Determine the (X, Y) coordinate at the center of the cell enclosing the given text.  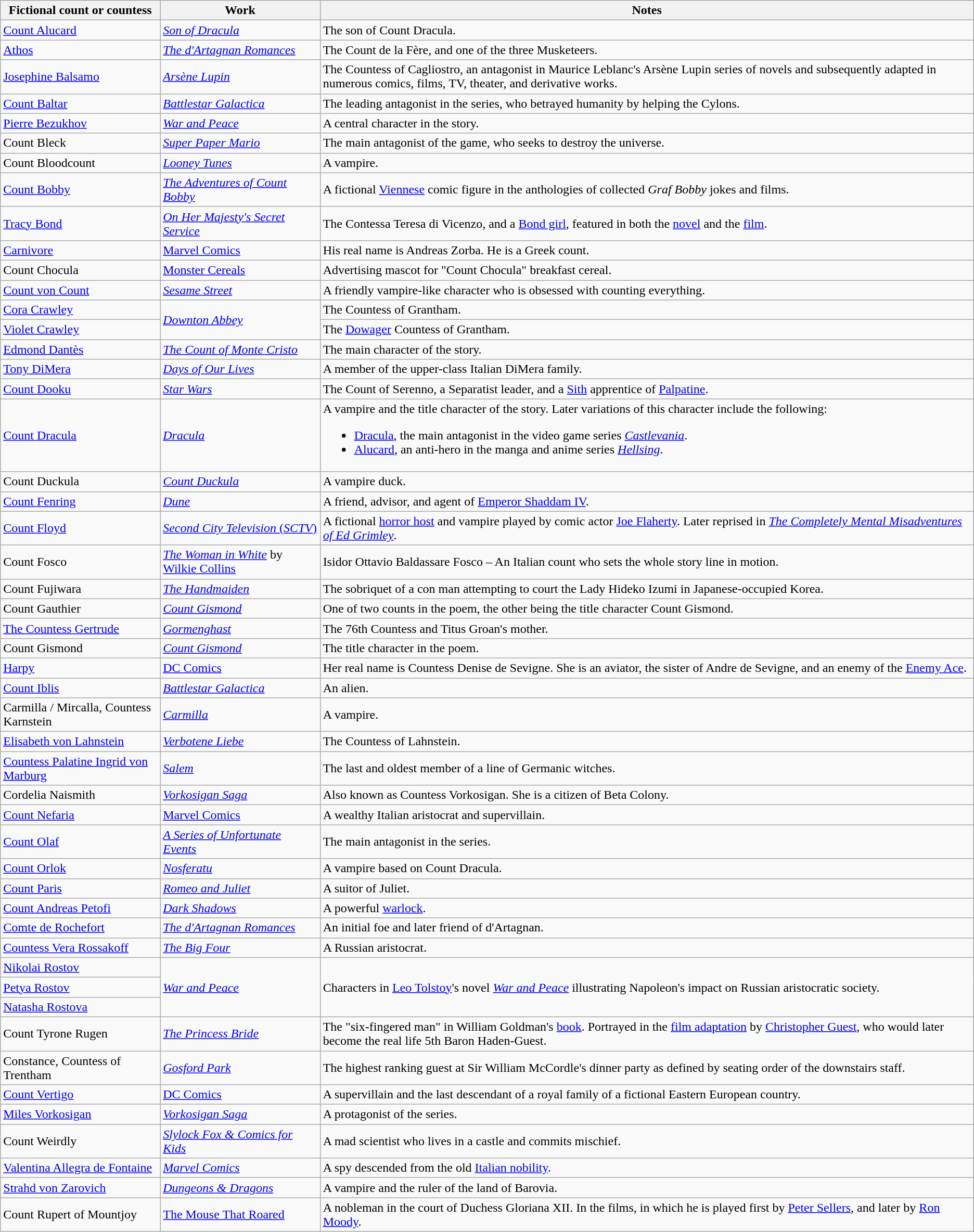
A friendly vampire-like character who is obsessed with counting everything. (647, 290)
Pierre Bezukhov (80, 123)
Count Baltar (80, 103)
His real name is Andreas Zorba. He is a Greek count. (647, 250)
Gosford Park (240, 1067)
Dungeons & Dragons (240, 1188)
A vampire and the ruler of the land of Barovia. (647, 1188)
Days of Our Lives (240, 369)
Count Bloodcount (80, 163)
A Russian aristocrat. (647, 948)
The 76th Countess and Titus Groan's mother. (647, 628)
Count Chocula (80, 270)
The Countess of Grantham. (647, 310)
Valentina Allegra de Fontaine (80, 1168)
Gormenghast (240, 628)
Fictional count or countess (80, 10)
A fictional Viennese comic figure in the anthologies of collected Graf Bobby jokes and films. (647, 189)
A powerful warlock. (647, 908)
The Mouse That Roared (240, 1215)
Comte de Rochefort (80, 928)
Count Bleck (80, 143)
Work (240, 10)
A fictional horror host and vampire played by comic actor Joe Flaherty. Later reprised in The Completely Mental Misadventures of Ed Grimley. (647, 528)
The Count of Monte Cristo (240, 349)
A supervillain and the last descendant of a royal family of a fictional Eastern European country. (647, 1095)
Count Iblis (80, 688)
Salem (240, 769)
Nosferatu (240, 868)
The Count of Serenno, a Separatist leader, and a Sith apprentice of Palpatine. (647, 389)
Count Weirdly (80, 1141)
The Contessa Teresa di Vicenzo, and a Bond girl, featured in both the novel and the film. (647, 224)
An initial foe and later friend of d'Artagnan. (647, 928)
The sobriquet of a con man attempting to court the Lady Hideko Izumi in Japanese-occupied Korea. (647, 589)
Advertising mascot for "Count Chocula" breakfast cereal. (647, 270)
Harpy (80, 668)
Edmond Dantès (80, 349)
Her real name is Countess Denise de Sevigne. She is an aviator, the sister of Andre de Sevigne, and an enemy of the Enemy Ace. (647, 668)
Romeo and Juliet (240, 888)
Downton Abbey (240, 320)
Count Andreas Petofi (80, 908)
A mad scientist who lives in a castle and commits mischief. (647, 1141)
Violet Crawley (80, 330)
Dune (240, 501)
Count Fenring (80, 501)
A member of the upper-class Italian DiMera family. (647, 369)
A Series of Unfortunate Events (240, 841)
Looney Tunes (240, 163)
The Adventures of Count Bobby (240, 189)
A nobleman in the court of Duchess Gloriana XII. In the films, in which he is played first by Peter Sellers, and later by Ron Moody. (647, 1215)
One of two counts in the poem, the other being the title character Count Gismond. (647, 608)
The main character of the story. (647, 349)
The son of Count Dracula. (647, 30)
Slylock Fox & Comics for Kids (240, 1141)
Carmilla (240, 715)
A suitor of Juliet. (647, 888)
The Countess Gertrude (80, 628)
Characters in Leo Tolstoy's novel War and Peace illustrating Napoleon's impact on Russian aristocratic society. (647, 987)
A vampire duck. (647, 482)
A central character in the story. (647, 123)
The leading antagonist in the series, who betrayed humanity by helping the Cylons. (647, 103)
Miles Vorkosigan (80, 1114)
Count Orlok (80, 868)
Star Wars (240, 389)
The Dowager Countess of Grantham. (647, 330)
A friend, advisor, and agent of Emperor Shaddam IV. (647, 501)
Carmilla / Mircalla, Countess Karnstein (80, 715)
Count Dooku (80, 389)
Count Gauthier (80, 608)
On Her Majesty's Secret Service (240, 224)
Count Fosco (80, 562)
The Countess of Lahnstein. (647, 742)
A wealthy Italian aristocrat and supervillain. (647, 815)
The main antagonist in the series. (647, 841)
Tony DiMera (80, 369)
The main antagonist of the game, who seeks to destroy the universe. (647, 143)
Tracy Bond (80, 224)
Count Floyd (80, 528)
Count Fujiwara (80, 589)
Arsène Lupin (240, 77)
Count Bobby (80, 189)
Count Paris (80, 888)
Count Nefaria (80, 815)
Count Rupert of Mountjoy (80, 1215)
Constance, Countess of Trentham (80, 1067)
Cora Crawley (80, 310)
Elisabeth von Lahnstein (80, 742)
Verbotene Liebe (240, 742)
The Princess Bride (240, 1034)
Monster Cereals (240, 270)
The title character in the poem. (647, 648)
Nikolai Rostov (80, 967)
Athos (80, 50)
Super Paper Mario (240, 143)
Second City Television (SCTV) (240, 528)
Petya Rostov (80, 987)
Countess Palatine Ingrid von Marburg (80, 769)
Strahd von Zarovich (80, 1188)
A vampire based on Count Dracula. (647, 868)
The Woman in White by Wilkie Collins (240, 562)
The Big Four (240, 948)
Sesame Street (240, 290)
The highest ranking guest at Sir William McCordle's dinner party as defined by seating order of the downstairs staff. (647, 1067)
Count Tyrone Rugen (80, 1034)
An alien. (647, 688)
A protagonist of the series. (647, 1114)
Count Olaf (80, 841)
Count Alucard (80, 30)
Dark Shadows (240, 908)
Count von Count (80, 290)
The Handmaiden (240, 589)
The last and oldest member of a line of Germanic witches. (647, 769)
Dracula (240, 435)
Countess Vera Rossakoff (80, 948)
Count Dracula (80, 435)
Son of Dracula (240, 30)
Isidor Ottavio Baldassare Fosco – An Italian count who sets the whole story line in motion. (647, 562)
Josephine Balsamo (80, 77)
Carnivore (80, 250)
Also known as Countess Vorkosigan. She is a citizen of Beta Colony. (647, 795)
Count Vertigo (80, 1095)
Cordelia Naismith (80, 795)
Natasha Rostova (80, 1007)
The Count de la Fère, and one of the three Musketeers. (647, 50)
Notes (647, 10)
A spy descended from the old Italian nobility. (647, 1168)
